Scan for the cell matching the given text and deliver its (x, y) coordinate at center. 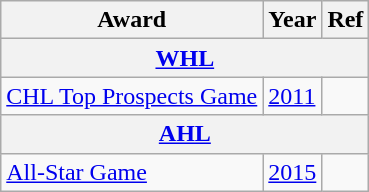
All-Star Game (132, 172)
Ref (346, 20)
AHL (185, 134)
Award (132, 20)
2015 (292, 172)
CHL Top Prospects Game (132, 96)
2011 (292, 96)
WHL (185, 58)
Year (292, 20)
